Capture the cell that displays the provided text and extract its (x, y) central coordinate. 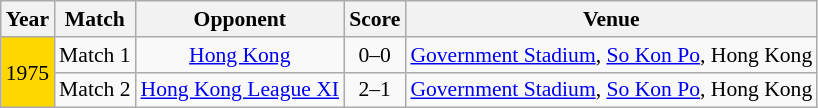
Match 1 (94, 55)
Score (374, 19)
Year (28, 19)
Hong Kong League XI (240, 90)
Opponent (240, 19)
Match (94, 19)
Venue (611, 19)
0–0 (374, 55)
Match 2 (94, 90)
Hong Kong (240, 55)
2–1 (374, 90)
1975 (28, 72)
